Provide the [x, y] coordinate of the cell's center where the given text is located.  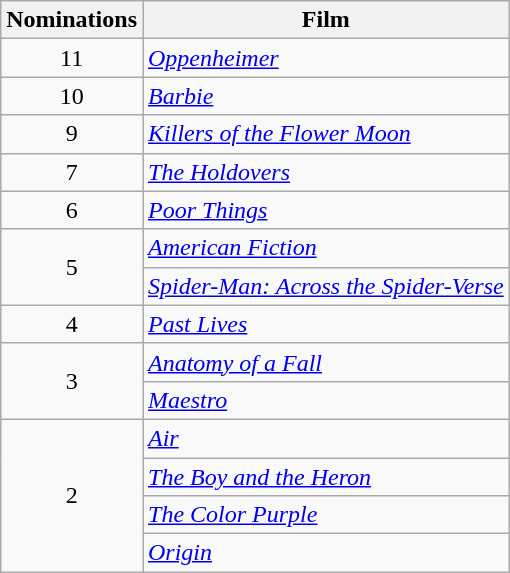
American Fiction [326, 248]
Nominations [72, 20]
Anatomy of a Fall [326, 362]
Spider-Man: Across the Spider-Verse [326, 286]
Past Lives [326, 324]
Maestro [326, 400]
The Color Purple [326, 515]
4 [72, 324]
The Holdovers [326, 172]
Poor Things [326, 210]
3 [72, 381]
11 [72, 58]
10 [72, 96]
5 [72, 267]
Film [326, 20]
The Boy and the Heron [326, 477]
Barbie [326, 96]
Origin [326, 553]
6 [72, 210]
Killers of the Flower Moon [326, 134]
7 [72, 172]
2 [72, 495]
Air [326, 438]
Oppenheimer [326, 58]
9 [72, 134]
